From the cell containing the given text, extract its center point as (X, Y) coordinate. 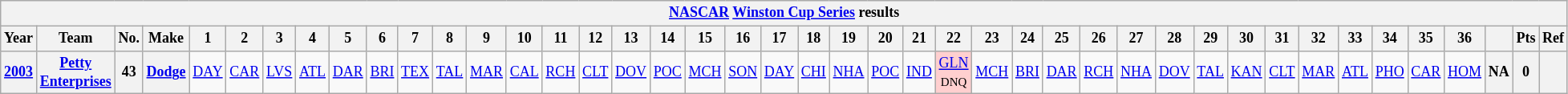
3 (279, 39)
4 (313, 39)
31 (1282, 39)
IND (919, 72)
15 (705, 39)
26 (1099, 39)
No. (128, 39)
Make (166, 39)
Ref (1554, 39)
25 (1062, 39)
36 (1465, 39)
13 (631, 39)
23 (992, 39)
LVS (279, 72)
20 (885, 39)
24 (1028, 39)
6 (382, 39)
35 (1426, 39)
30 (1246, 39)
Year (19, 39)
29 (1210, 39)
18 (814, 39)
5 (348, 39)
22 (954, 39)
14 (667, 39)
0 (1525, 72)
27 (1136, 39)
KAN (1246, 72)
9 (487, 39)
33 (1355, 39)
2 (245, 39)
CHI (814, 72)
12 (595, 39)
HOM (1465, 72)
SON (743, 72)
GLNDNQ (954, 72)
Petty Enterprises (75, 72)
21 (919, 39)
7 (415, 39)
19 (849, 39)
16 (743, 39)
CAL (525, 72)
NASCAR Winston Cup Series results (784, 13)
Team (75, 39)
Dodge (166, 72)
10 (525, 39)
28 (1174, 39)
NA (1498, 72)
8 (449, 39)
34 (1389, 39)
TEX (415, 72)
1 (208, 39)
43 (128, 72)
17 (779, 39)
Pts (1525, 39)
11 (561, 39)
32 (1319, 39)
2003 (19, 72)
PHO (1389, 72)
